Capture the cell that displays the provided text and extract its (x, y) central coordinate. 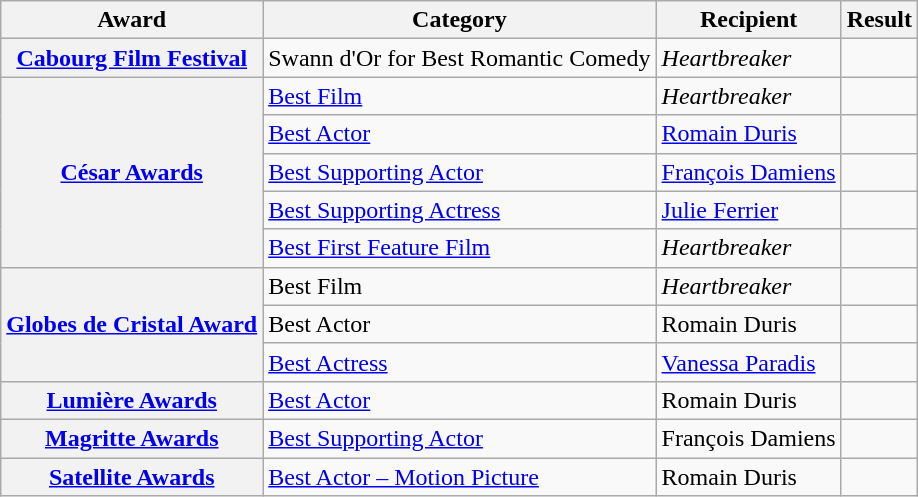
Best Supporting Actress (460, 210)
Category (460, 20)
Result (879, 20)
Globes de Cristal Award (132, 324)
Satellite Awards (132, 477)
Swann d'Or for Best Romantic Comedy (460, 58)
Best Actress (460, 362)
Magritte Awards (132, 438)
Cabourg Film Festival (132, 58)
Award (132, 20)
César Awards (132, 172)
Lumière Awards (132, 400)
Vanessa Paradis (748, 362)
Best First Feature Film (460, 248)
Best Actor – Motion Picture (460, 477)
Recipient (748, 20)
Julie Ferrier (748, 210)
